Search for the cell housing the specified text and yield its (X, Y) center coordinate. 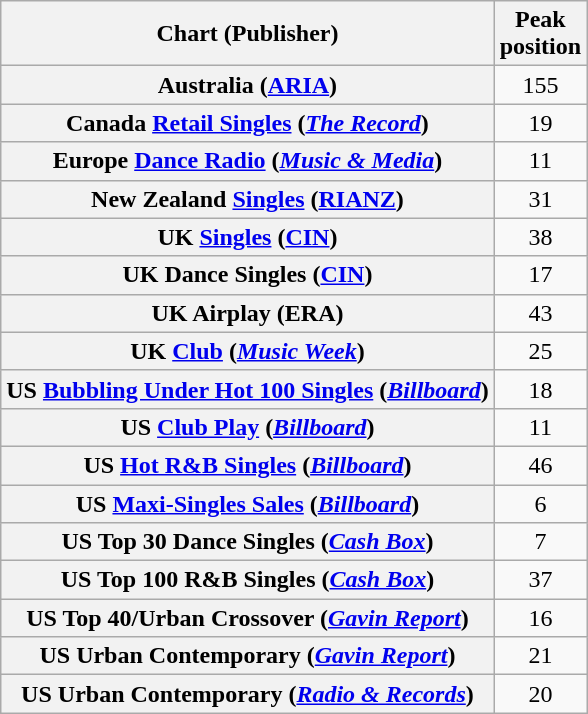
New Zealand Singles (RIANZ) (248, 199)
6 (540, 503)
16 (540, 618)
20 (540, 694)
46 (540, 465)
38 (540, 237)
31 (540, 199)
US Bubbling Under Hot 100 Singles (Billboard) (248, 389)
US Hot R&B Singles (Billboard) (248, 465)
UK Airplay (ERA) (248, 313)
Canada Retail Singles (The Record) (248, 123)
US Maxi-Singles Sales (Billboard) (248, 503)
43 (540, 313)
19 (540, 123)
37 (540, 580)
Peakposition (540, 34)
21 (540, 656)
UK Club (Music Week) (248, 351)
155 (540, 85)
US Club Play (Billboard) (248, 427)
US Urban Contemporary (Radio & Records) (248, 694)
7 (540, 542)
25 (540, 351)
17 (540, 275)
18 (540, 389)
UK Singles (CIN) (248, 237)
Australia (ARIA) (248, 85)
US Top 100 R&B Singles (Cash Box) (248, 580)
US Top 40/Urban Crossover (Gavin Report) (248, 618)
US Urban Contemporary (Gavin Report) (248, 656)
UK Dance Singles (CIN) (248, 275)
Europe Dance Radio (Music & Media) (248, 161)
US Top 30 Dance Singles (Cash Box) (248, 542)
Chart (Publisher) (248, 34)
